Identify which cell holds the provided text, then report its (x, y) central coordinate. 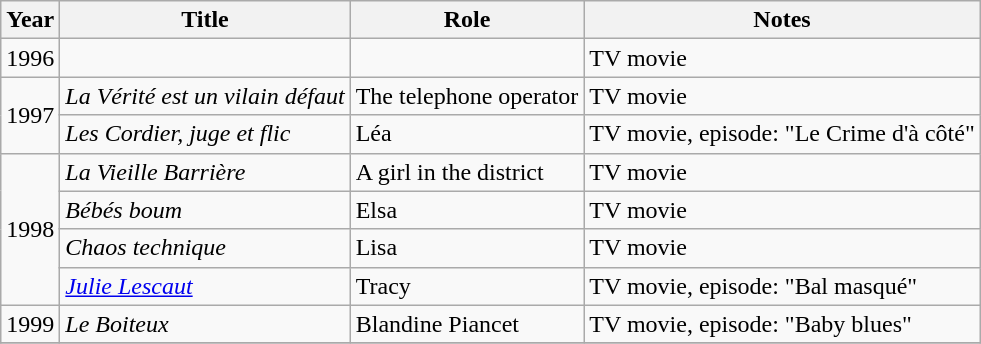
Les Cordier, juge et flic (205, 134)
Julie Lescaut (205, 286)
1997 (30, 115)
Notes (782, 20)
Tracy (467, 286)
1999 (30, 324)
Bébés boum (205, 210)
Year (30, 20)
Chaos technique (205, 248)
TV movie, episode: "Bal masqué" (782, 286)
A girl in the district (467, 172)
Lisa (467, 248)
Elsa (467, 210)
The telephone operator (467, 96)
Title (205, 20)
Le Boiteux (205, 324)
Role (467, 20)
1998 (30, 229)
Blandine Piancet (467, 324)
1996 (30, 58)
Léa (467, 134)
TV movie, episode: "Le Crime d'à côté" (782, 134)
TV movie, episode: "Baby blues" (782, 324)
La Vieille Barrière (205, 172)
La Vérité est un vilain défaut (205, 96)
